Locate the cell with the specified text and output its (X, Y) center coordinate. 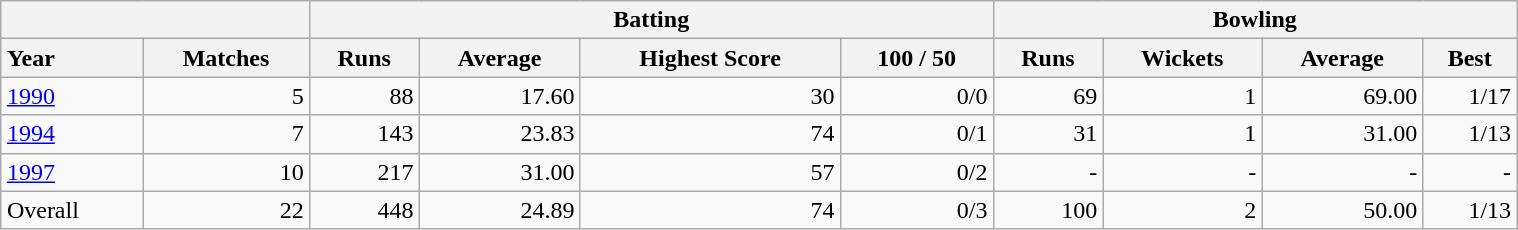
217 (364, 172)
30 (710, 96)
1/17 (1470, 96)
5 (226, 96)
Batting (651, 20)
31 (1048, 134)
100 / 50 (916, 58)
10 (226, 172)
57 (710, 172)
50.00 (1342, 210)
448 (364, 210)
0/0 (916, 96)
7 (226, 134)
22 (226, 210)
69.00 (1342, 96)
100 (1048, 210)
Year (72, 58)
1997 (72, 172)
Bowling (1255, 20)
69 (1048, 96)
143 (364, 134)
0/3 (916, 210)
Best (1470, 58)
Overall (72, 210)
0/1 (916, 134)
Highest Score (710, 58)
Wickets (1182, 58)
0/2 (916, 172)
88 (364, 96)
1994 (72, 134)
2 (1182, 210)
1990 (72, 96)
24.89 (500, 210)
17.60 (500, 96)
Matches (226, 58)
23.83 (500, 134)
